Find where the given text appears and provide that cell's center as (x, y) coordinate. 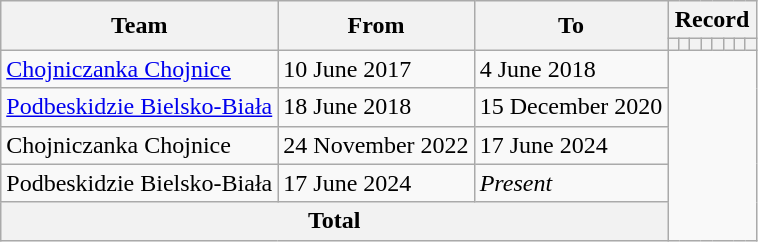
4 June 2018 (571, 69)
Total (334, 221)
15 December 2020 (571, 107)
From (376, 26)
Record (712, 20)
Team (140, 26)
24 November 2022 (376, 145)
To (571, 26)
Present (571, 183)
18 June 2018 (376, 107)
10 June 2017 (376, 69)
